Locate the cell with the specified text and output its (X, Y) center coordinate. 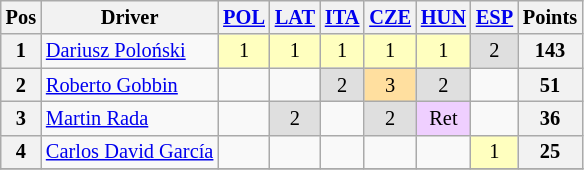
Dariusz Poloński (130, 51)
ESP (494, 17)
Driver (130, 17)
36 (550, 118)
Pos (21, 17)
25 (550, 152)
51 (550, 85)
Points (550, 17)
Martin Rada (130, 118)
ITA (342, 17)
143 (550, 51)
Carlos David García (130, 152)
4 (21, 152)
Ret (444, 118)
POL (244, 17)
LAT (295, 17)
Roberto Gobbin (130, 85)
CZE (390, 17)
HUN (444, 17)
